Pinpoint the cell where the given text exists, returning its (x, y) midpoint coordinate. 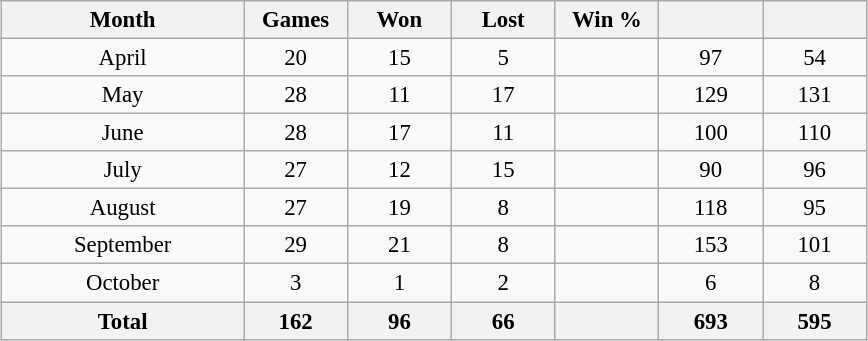
September (123, 245)
97 (711, 57)
July (123, 170)
3 (296, 283)
100 (711, 133)
May (123, 95)
Win % (607, 20)
595 (815, 321)
12 (399, 170)
95 (815, 208)
5 (503, 57)
118 (711, 208)
162 (296, 321)
66 (503, 321)
29 (296, 245)
21 (399, 245)
2 (503, 283)
April (123, 57)
Games (296, 20)
131 (815, 95)
54 (815, 57)
Month (123, 20)
101 (815, 245)
6 (711, 283)
19 (399, 208)
693 (711, 321)
Won (399, 20)
90 (711, 170)
Total (123, 321)
Lost (503, 20)
October (123, 283)
153 (711, 245)
1 (399, 283)
129 (711, 95)
110 (815, 133)
August (123, 208)
20 (296, 57)
June (123, 133)
